For the text-containing cell, return its midpoint in [x, y] coordinate format. 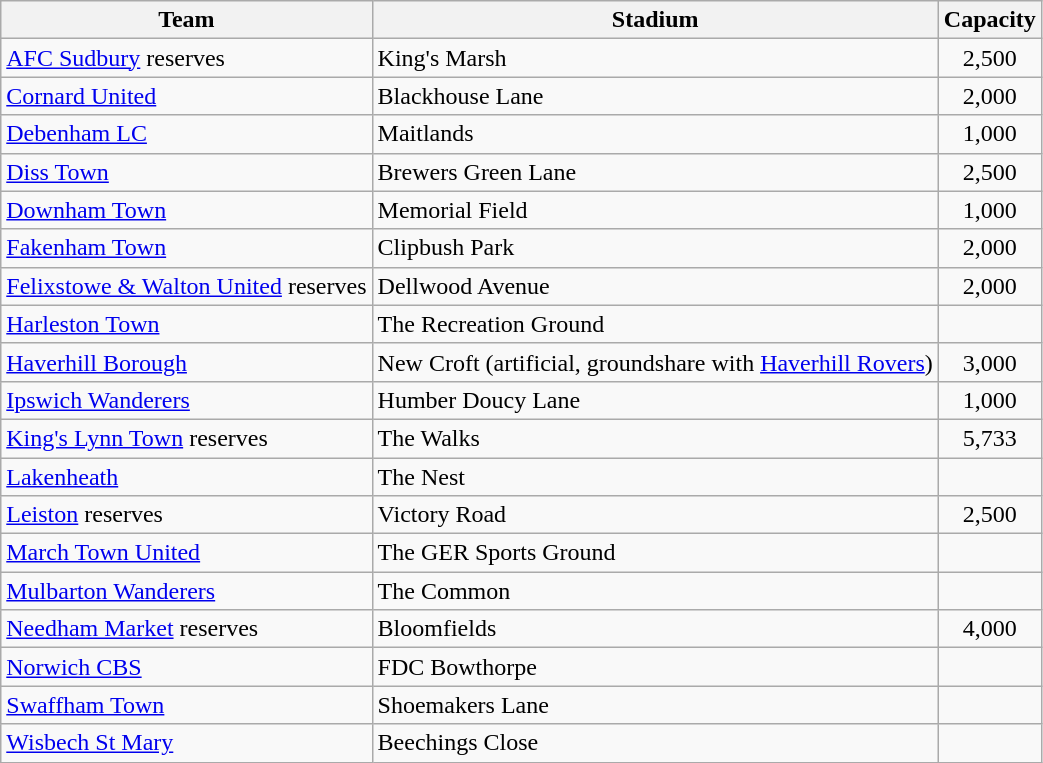
Maitlands [655, 134]
Haverhill Borough [186, 362]
FDC Bowthorpe [655, 667]
4,000 [990, 629]
The Recreation Ground [655, 324]
Victory Road [655, 515]
Swaffham Town [186, 705]
5,733 [990, 438]
Shoemakers Lane [655, 705]
King's Lynn Town reserves [186, 438]
The Walks [655, 438]
Team [186, 20]
Lakenheath [186, 477]
Blackhouse Lane [655, 96]
Norwich CBS [186, 667]
Ipswich Wanderers [186, 400]
Wisbech St Mary [186, 743]
Cornard United [186, 96]
Mulbarton Wanderers [186, 591]
Bloomfields [655, 629]
Dellwood Avenue [655, 286]
Leiston reserves [186, 515]
The Nest [655, 477]
King's Marsh [655, 58]
Felixstowe & Walton United reserves [186, 286]
Diss Town [186, 172]
Beechings Close [655, 743]
Downham Town [186, 210]
3,000 [990, 362]
Fakenham Town [186, 248]
Memorial Field [655, 210]
The Common [655, 591]
Clipbush Park [655, 248]
AFC Sudbury reserves [186, 58]
Capacity [990, 20]
Stadium [655, 20]
March Town United [186, 553]
New Croft (artificial, groundshare with Haverhill Rovers) [655, 362]
Needham Market reserves [186, 629]
Humber Doucy Lane [655, 400]
Debenham LC [186, 134]
Harleston Town [186, 324]
Brewers Green Lane [655, 172]
The GER Sports Ground [655, 553]
